From the cell containing the given text, extract its center point as (x, y) coordinate. 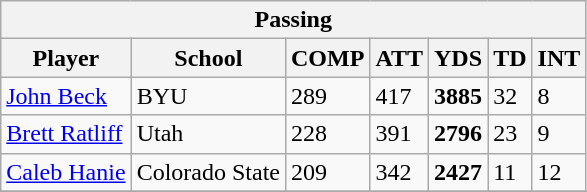
ATT (400, 58)
32 (510, 96)
Caleb Hanie (66, 172)
289 (327, 96)
COMP (327, 58)
2427 (458, 172)
TD (510, 58)
8 (559, 96)
Colorado State (208, 172)
Utah (208, 134)
3885 (458, 96)
391 (400, 134)
12 (559, 172)
9 (559, 134)
BYU (208, 96)
Passing (294, 20)
2796 (458, 134)
209 (327, 172)
School (208, 58)
Brett Ratliff (66, 134)
342 (400, 172)
John Beck (66, 96)
YDS (458, 58)
Player (66, 58)
228 (327, 134)
11 (510, 172)
417 (400, 96)
23 (510, 134)
INT (559, 58)
